Return the [x, y] coordinate for the center point of the cell that contains the specified text.  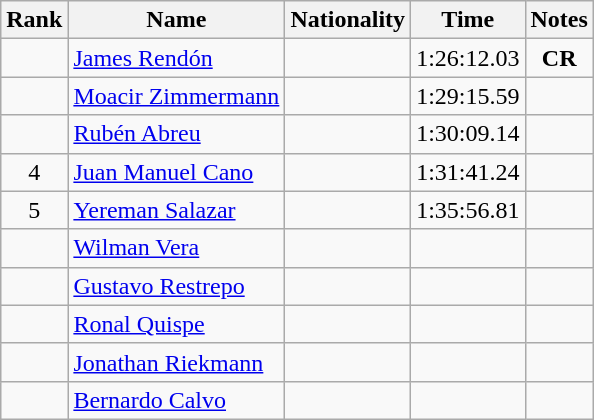
Jonathan Riekmann [176, 362]
Rank [34, 20]
Bernardo Calvo [176, 400]
Nationality [348, 20]
1:31:41.24 [468, 172]
Wilman Vera [176, 248]
Time [468, 20]
Moacir Zimmermann [176, 96]
Rubén Abreu [176, 134]
Yereman Salazar [176, 210]
1:35:56.81 [468, 210]
Name [176, 20]
4 [34, 172]
1:30:09.14 [468, 134]
James Rendón [176, 58]
Notes [559, 20]
1:29:15.59 [468, 96]
Juan Manuel Cano [176, 172]
Ronal Quispe [176, 324]
CR [559, 58]
5 [34, 210]
1:26:12.03 [468, 58]
Gustavo Restrepo [176, 286]
